Capture the cell that displays the provided text and extract its (x, y) central coordinate. 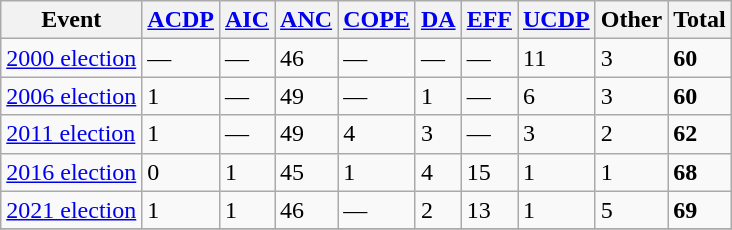
2000 election (72, 58)
0 (181, 172)
2016 election (72, 172)
ACDP (181, 20)
ANC (306, 20)
AIC (246, 20)
Other (631, 20)
15 (489, 172)
13 (489, 210)
2011 election (72, 134)
EFF (489, 20)
Event (72, 20)
Total (700, 20)
2021 election (72, 210)
DA (438, 20)
68 (700, 172)
11 (557, 58)
45 (306, 172)
62 (700, 134)
COPE (377, 20)
5 (631, 210)
69 (700, 210)
6 (557, 96)
2006 election (72, 96)
UCDP (557, 20)
